Detect which cell encompasses the target text, then output its [x, y] center coordinate. 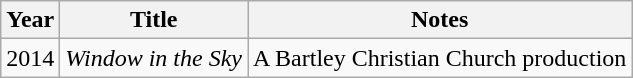
Notes [440, 20]
2014 [30, 58]
A Bartley Christian Church production [440, 58]
Title [154, 20]
Window in the Sky [154, 58]
Year [30, 20]
